Search for the cell housing the specified text and yield its (x, y) center coordinate. 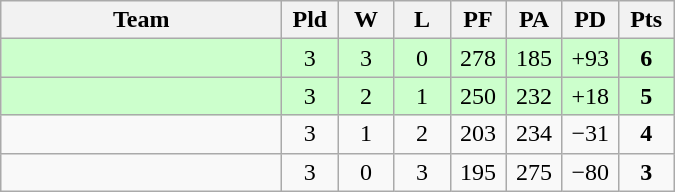
203 (478, 134)
195 (478, 172)
Pld (310, 20)
PF (478, 20)
PD (590, 20)
278 (478, 58)
−31 (590, 134)
−80 (590, 172)
250 (478, 96)
4 (646, 134)
Pts (646, 20)
+18 (590, 96)
5 (646, 96)
234 (534, 134)
L (422, 20)
232 (534, 96)
185 (534, 58)
PA (534, 20)
W (366, 20)
275 (534, 172)
Team (142, 20)
6 (646, 58)
+93 (590, 58)
